Locate the cell with the specified text and output its (x, y) center coordinate. 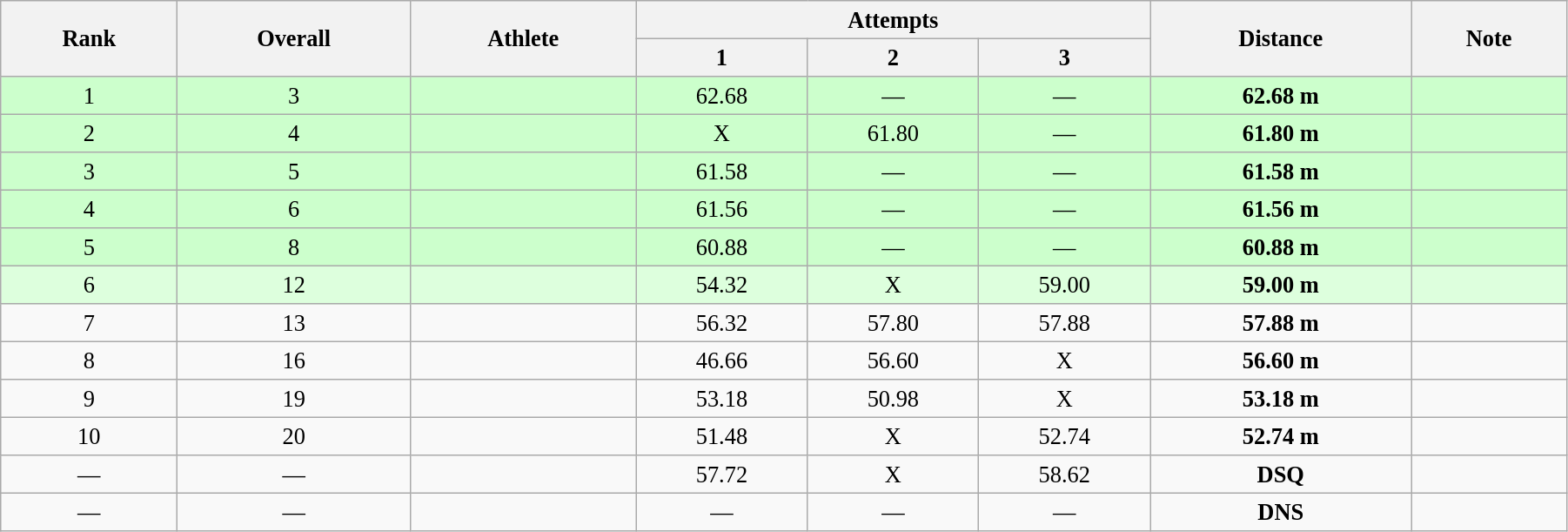
56.32 (722, 323)
46.66 (722, 360)
61.56 (722, 209)
57.80 (893, 323)
56.60 m (1281, 360)
56.60 (893, 360)
52.74 m (1281, 436)
57.88 (1065, 323)
61.80 (893, 133)
61.56 m (1281, 209)
58.62 (1065, 475)
DNS (1281, 512)
Note (1490, 38)
12 (294, 285)
60.88 m (1281, 247)
60.88 (722, 247)
61.80 m (1281, 133)
20 (294, 436)
DSQ (1281, 475)
62.68 (722, 95)
Overall (294, 38)
59.00 m (1281, 285)
54.32 (722, 285)
52.74 (1065, 436)
9 (89, 399)
61.58 (722, 172)
59.00 (1065, 285)
7 (89, 323)
16 (294, 360)
Athlete (522, 38)
10 (89, 436)
50.98 (893, 399)
51.48 (722, 436)
53.18 (722, 399)
13 (294, 323)
Distance (1281, 38)
Attempts (893, 19)
62.68 m (1281, 95)
19 (294, 399)
Rank (89, 38)
57.72 (722, 475)
57.88 m (1281, 323)
61.58 m (1281, 172)
53.18 m (1281, 399)
